Return the (X, Y) coordinate for the center point of the cell that contains the specified text.  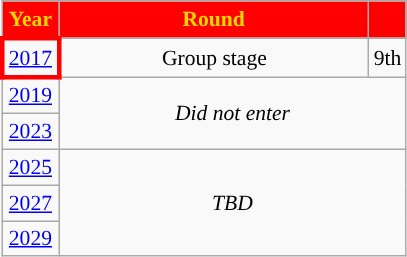
Did not enter (233, 114)
2019 (30, 96)
2027 (30, 203)
Round (214, 20)
2029 (30, 239)
Year (30, 20)
2023 (30, 132)
9th (388, 58)
2017 (30, 58)
TBD (233, 204)
2025 (30, 168)
Group stage (214, 58)
